Capture the cell that displays the provided text and extract its (x, y) central coordinate. 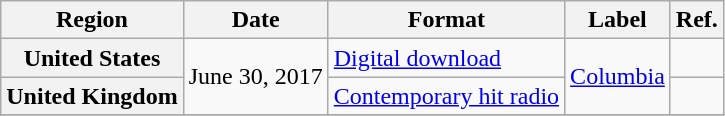
Region (92, 20)
June 30, 2017 (256, 77)
Label (618, 20)
Digital download (446, 58)
United Kingdom (92, 96)
Format (446, 20)
Contemporary hit radio (446, 96)
Columbia (618, 77)
United States (92, 58)
Date (256, 20)
Ref. (696, 20)
